Locate the cell with the specified text and output its [x, y] center coordinate. 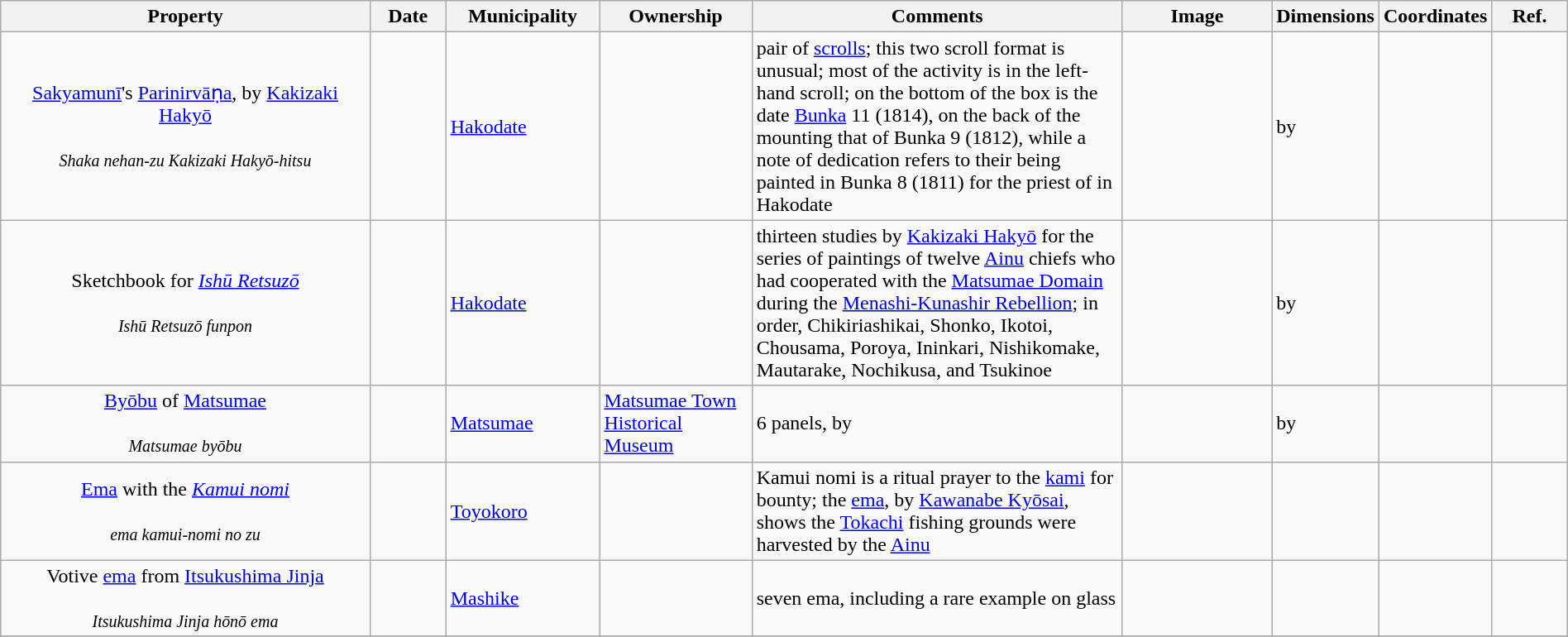
Ema with the Kamui nomiema kamui-nomi no zu [185, 511]
Sakyamunī's Parinirvāṇa, by Kakizaki HakyōShaka nehan-zu Kakizaki Hakyō-hitsu [185, 126]
Coordinates [1435, 17]
Dimensions [1326, 17]
Byōbu of MatsumaeMatsumae byōbu [185, 424]
Mashike [523, 598]
Ref. [1530, 17]
Toyokoro [523, 511]
Ownership [676, 17]
Kamui nomi is a ritual prayer to the kami for bounty; the ema, by Kawanabe Kyōsai, shows the Tokachi fishing grounds were harvested by the Ainu [937, 511]
Matsumae Town Historical Museum [676, 424]
Votive ema from Itsukushima JinjaItsukushima Jinja hōnō ema [185, 598]
Municipality [523, 17]
Comments [937, 17]
Property [185, 17]
Sketchbook for Ishū RetsuzōIshū Retsuzō funpon [185, 303]
Date [408, 17]
6 panels, by [937, 424]
Matsumae [523, 424]
seven ema, including a rare example on glass [937, 598]
Image [1197, 17]
